Return (x, y) of the center of cell containing provided text 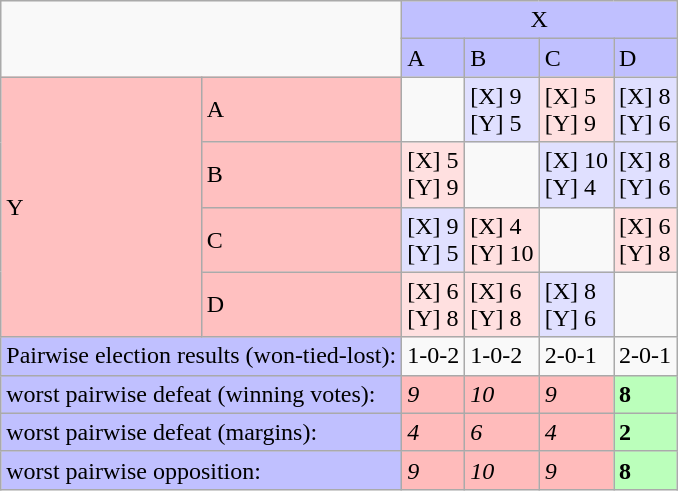
[X] 4 [Y] 10 (502, 240)
Y (101, 207)
X (540, 20)
Pairwise election results (won-tied-lost): (202, 356)
worst pairwise defeat (margins): (202, 432)
worst pairwise opposition: (202, 470)
worst pairwise defeat (winning votes): (202, 394)
6 (502, 432)
2 (646, 432)
[X] 10 [Y] 4 (576, 174)
